From the cell containing the given text, extract its center point as (X, Y) coordinate. 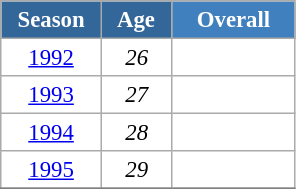
Overall (234, 20)
29 (136, 170)
26 (136, 58)
1994 (52, 133)
1995 (52, 170)
Season (52, 20)
1992 (52, 58)
27 (136, 95)
Age (136, 20)
1993 (52, 95)
28 (136, 133)
